Return (x, y) of the center of cell containing provided text 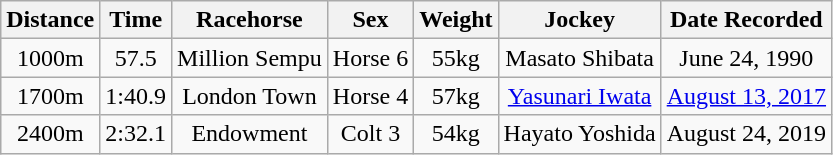
2:32.1 (136, 134)
1700m (50, 96)
54kg (456, 134)
Yasunari Iwata (580, 96)
57.5 (136, 58)
Colt 3 (370, 134)
1:40.9 (136, 96)
London Town (250, 96)
Weight (456, 20)
Distance (50, 20)
Horse 6 (370, 58)
55kg (456, 58)
Hayato Yoshida (580, 134)
Time (136, 20)
June 24, 1990 (746, 58)
August 24, 2019 (746, 134)
2400m (50, 134)
1000m (50, 58)
Jockey (580, 20)
Horse 4 (370, 96)
August 13, 2017 (746, 96)
Racehorse (250, 20)
Masato Shibata (580, 58)
Sex (370, 20)
Endowment (250, 134)
57kg (456, 96)
Million Sempu (250, 58)
Date Recorded (746, 20)
